Capture the cell that displays the provided text and extract its [X, Y] central coordinate. 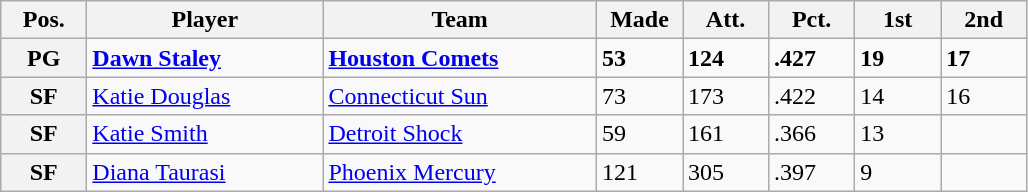
16 [984, 96]
73 [639, 96]
Att. [725, 20]
Team [460, 20]
19 [898, 58]
.422 [812, 96]
305 [725, 172]
Detroit Shock [460, 134]
59 [639, 134]
53 [639, 58]
1st [898, 20]
Houston Comets [460, 58]
9 [898, 172]
Pct. [812, 20]
Katie Douglas [205, 96]
Dawn Staley [205, 58]
Made [639, 20]
PG [44, 58]
Player [205, 20]
124 [725, 58]
13 [898, 134]
.427 [812, 58]
Connecticut Sun [460, 96]
.397 [812, 172]
Diana Taurasi [205, 172]
173 [725, 96]
Katie Smith [205, 134]
17 [984, 58]
121 [639, 172]
.366 [812, 134]
14 [898, 96]
2nd [984, 20]
Pos. [44, 20]
Phoenix Mercury [460, 172]
161 [725, 134]
